Return [x, y] of the center of cell containing provided text 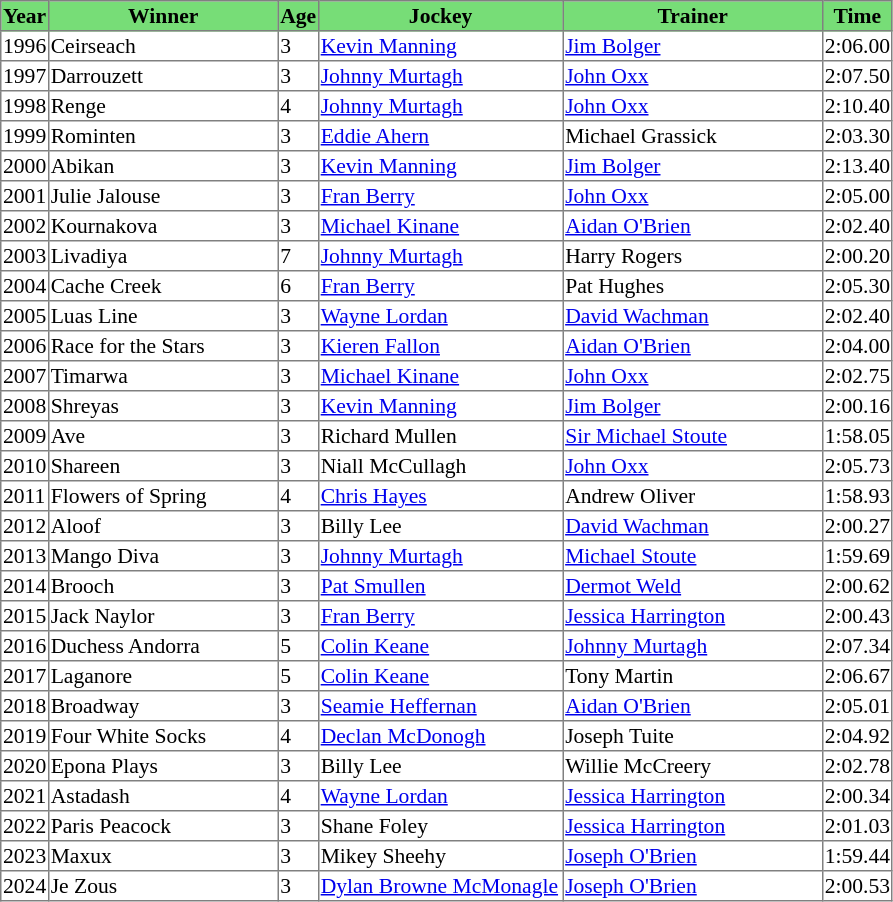
Eddie Ahern [440, 136]
2013 [25, 556]
Brooch [163, 586]
Winner [163, 16]
2018 [25, 706]
2021 [25, 796]
2:04.92 [857, 736]
2019 [25, 736]
1998 [25, 106]
2004 [25, 286]
Astadash [163, 796]
Kournakova [163, 226]
Richard Mullen [440, 436]
Harry Rogers [693, 256]
2002 [25, 226]
2010 [25, 466]
Julie Jalouse [163, 196]
Darrouzett [163, 76]
Broadway [163, 706]
2:01.03 [857, 826]
2014 [25, 586]
Shane Foley [440, 826]
2015 [25, 616]
1:59.44 [857, 856]
Ave [163, 436]
2016 [25, 646]
1996 [25, 46]
Laganore [163, 676]
Chris Hayes [440, 496]
2:07.50 [857, 76]
1:58.93 [857, 496]
2:05.73 [857, 466]
2:00.43 [857, 616]
2:06.00 [857, 46]
2:02.75 [857, 376]
Mango Diva [163, 556]
1:58.05 [857, 436]
2007 [25, 376]
Livadiya [163, 256]
2012 [25, 526]
Cache Creek [163, 286]
7 [298, 256]
2:10.40 [857, 106]
2005 [25, 316]
1999 [25, 136]
2:13.40 [857, 166]
Duchess Andorra [163, 646]
Year [25, 16]
Tony Martin [693, 676]
Timarwa [163, 376]
Four White Socks [163, 736]
2001 [25, 196]
2020 [25, 766]
Declan McDonogh [440, 736]
Renge [163, 106]
Mikey Sheehy [440, 856]
6 [298, 286]
2022 [25, 826]
2003 [25, 256]
Dylan Browne McMonagle [440, 886]
2:00.62 [857, 586]
Jack Naylor [163, 616]
Willie McCreery [693, 766]
2024 [25, 886]
Niall McCullagh [440, 466]
2:04.00 [857, 346]
Epona Plays [163, 766]
2011 [25, 496]
2:03.30 [857, 136]
Paris Peacock [163, 826]
2:05.00 [857, 196]
2:07.34 [857, 646]
Shareen [163, 466]
Andrew Oliver [693, 496]
Maxux [163, 856]
Shreyas [163, 406]
Joseph Tuite [693, 736]
Pat Hughes [693, 286]
Time [857, 16]
2023 [25, 856]
2:02.78 [857, 766]
Pat Smullen [440, 586]
Je Zous [163, 886]
Seamie Heffernan [440, 706]
Jockey [440, 16]
2:05.01 [857, 706]
Sir Michael Stoute [693, 436]
Michael Stoute [693, 556]
Age [298, 16]
Rominten [163, 136]
2006 [25, 346]
Dermot Weld [693, 586]
2009 [25, 436]
2:00.53 [857, 886]
2:00.20 [857, 256]
Trainer [693, 16]
2:00.34 [857, 796]
Luas Line [163, 316]
2:00.16 [857, 406]
2008 [25, 406]
1:59.69 [857, 556]
2017 [25, 676]
2000 [25, 166]
Aloof [163, 526]
Ceirseach [163, 46]
Race for the Stars [163, 346]
2:05.30 [857, 286]
1997 [25, 76]
Flowers of Spring [163, 496]
Kieren Fallon [440, 346]
Michael Grassick [693, 136]
2:06.67 [857, 676]
2:00.27 [857, 526]
Abikan [163, 166]
